Provide the [X, Y] coordinate of the cell's center where the given text is located.  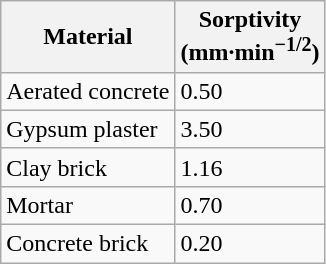
Mortar [88, 205]
Aerated concrete [88, 91]
Clay brick [88, 167]
3.50 [250, 129]
Sorptivity (mm·min−1/2) [250, 37]
Material [88, 37]
Concrete brick [88, 244]
0.20 [250, 244]
0.50 [250, 91]
1.16 [250, 167]
0.70 [250, 205]
Gypsum plaster [88, 129]
